Return the [X, Y] coordinate for the center point of the cell that contains the specified text.  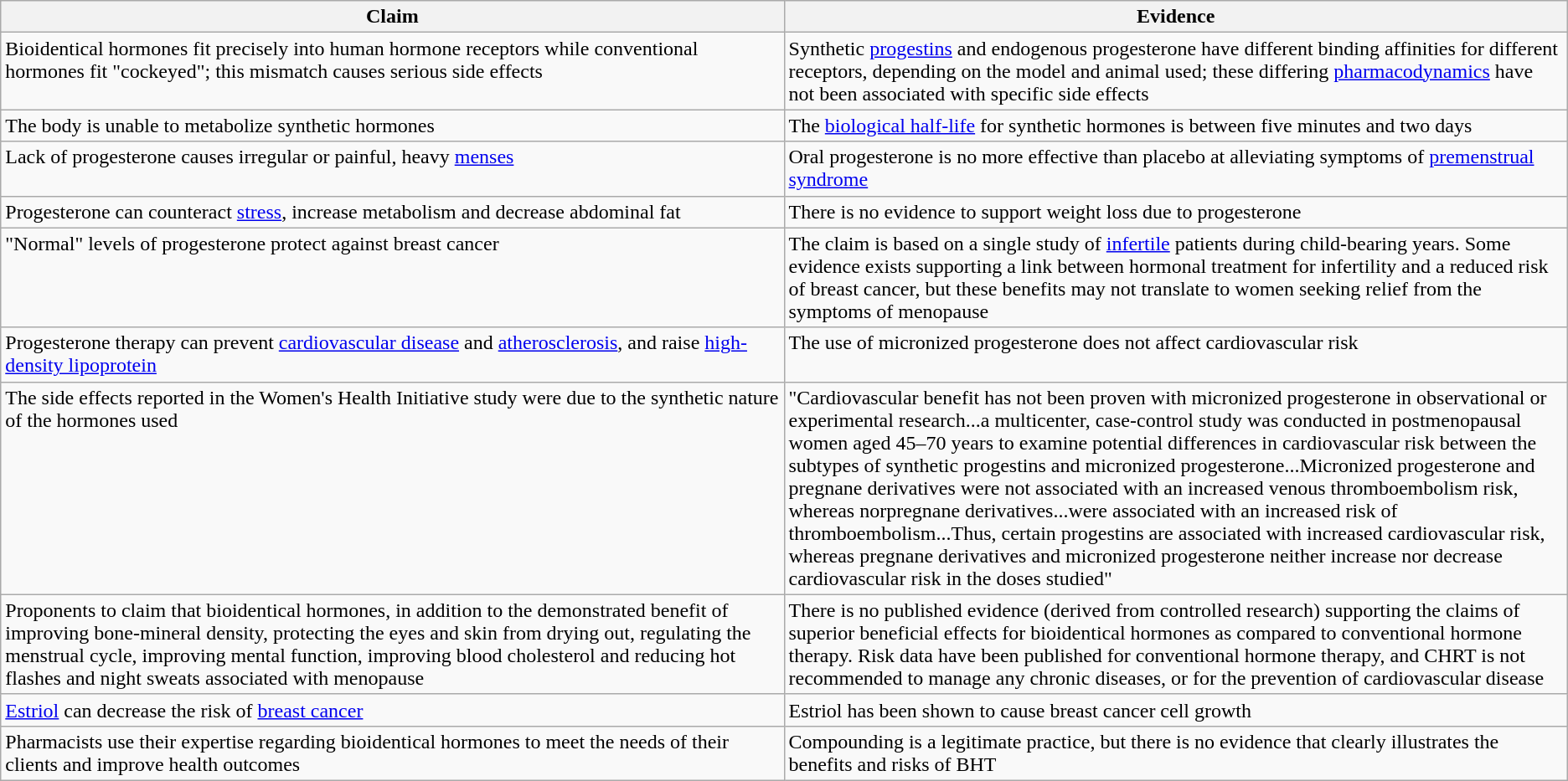
Estriol has been shown to cause breast cancer cell growth [1176, 710]
Compounding is a legitimate practice, but there is no evidence that clearly illustrates the benefits and risks of BHT [1176, 753]
"Normal" levels of progesterone protect against breast cancer [392, 278]
The side effects reported in the Women's Health Initiative study were due to the synthetic nature of the hormones used [392, 488]
Evidence [1176, 17]
Pharmacists use their expertise regarding bioidentical hormones to meet the needs of their clients and improve health outcomes [392, 753]
Estriol can decrease the risk of breast cancer [392, 710]
The use of micronized progesterone does not affect cardiovascular risk [1176, 355]
Progesterone therapy can prevent cardiovascular disease and atherosclerosis, and raise high-density lipoprotein [392, 355]
There is no evidence to support weight loss due to progesterone [1176, 212]
Oral progesterone is no more effective than placebo at alleviating symptoms of premenstrual syndrome [1176, 169]
Lack of progesterone causes irregular or painful, heavy menses [392, 169]
Progesterone can counteract stress, increase metabolism and decrease abdominal fat [392, 212]
The biological half-life for synthetic hormones is between five minutes and two days [1176, 126]
The body is unable to metabolize synthetic hormones [392, 126]
Claim [392, 17]
